Search for the cell housing the specified text and yield its [x, y] center coordinate. 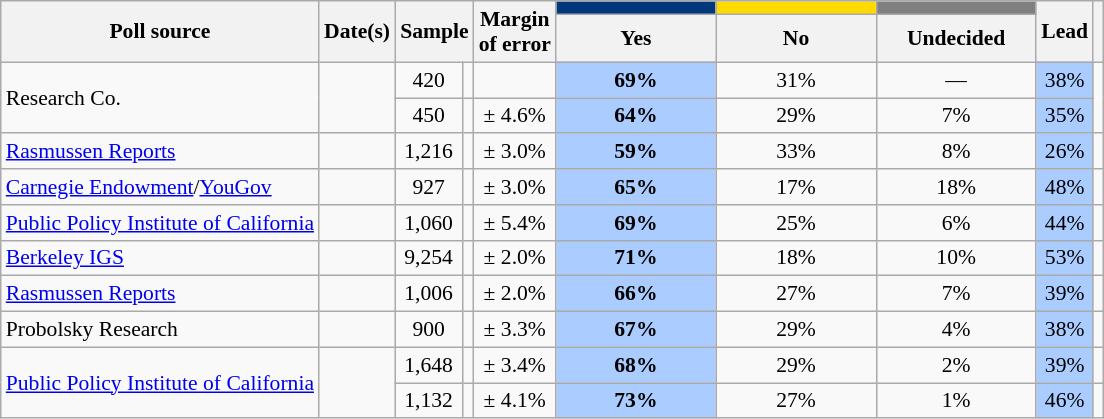
Sample [434, 32]
Berkeley IGS [160, 258]
59% [636, 152]
25% [796, 223]
53% [1064, 258]
48% [1064, 187]
35% [1064, 116]
± 3.4% [515, 365]
2% [956, 365]
No [796, 39]
1,216 [428, 152]
± 3.3% [515, 330]
31% [796, 80]
73% [636, 401]
1,006 [428, 294]
71% [636, 258]
Yes [636, 39]
450 [428, 116]
1,648 [428, 365]
9,254 [428, 258]
± 5.4% [515, 223]
65% [636, 187]
46% [1064, 401]
Date(s) [357, 32]
1% [956, 401]
Research Co. [160, 98]
± 4.1% [515, 401]
927 [428, 187]
Marginof error [515, 32]
420 [428, 80]
64% [636, 116]
10% [956, 258]
44% [1064, 223]
8% [956, 152]
4% [956, 330]
900 [428, 330]
26% [1064, 152]
17% [796, 187]
66% [636, 294]
68% [636, 365]
Lead [1064, 32]
1,060 [428, 223]
— [956, 80]
Poll source [160, 32]
± 4.6% [515, 116]
1,132 [428, 401]
Carnegie Endowment/YouGov [160, 187]
6% [956, 223]
33% [796, 152]
Probolsky Research [160, 330]
67% [636, 330]
Undecided [956, 39]
